Return the [X, Y] coordinate for the center point of the cell that contains the specified text.  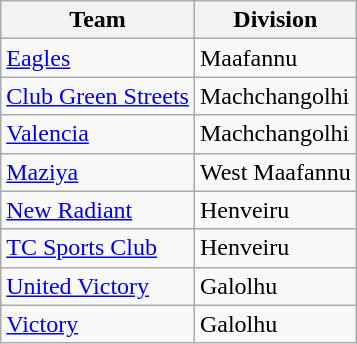
Division [275, 20]
Eagles [98, 58]
Maziya [98, 172]
United Victory [98, 286]
West Maafannu [275, 172]
Valencia [98, 134]
Club Green Streets [98, 96]
TC Sports Club [98, 248]
Victory [98, 324]
New Radiant [98, 210]
Team [98, 20]
Maafannu [275, 58]
